Extract the (x, y) coordinate from the center of the cell holding the provided text.  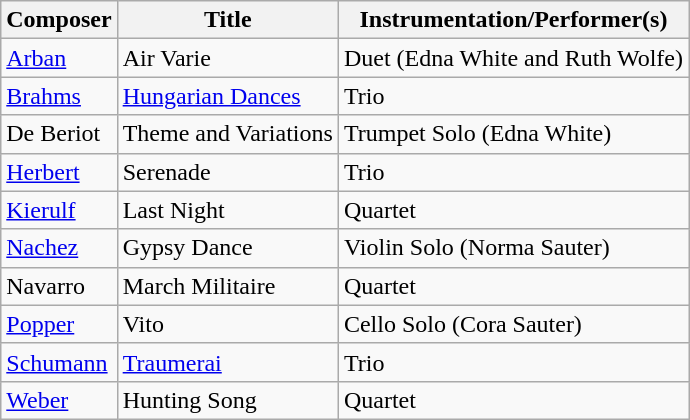
Last Night (228, 210)
Trumpet Solo (Edna White) (513, 134)
Serenade (228, 172)
Duet (Edna White and Ruth Wolfe) (513, 58)
Schumann (59, 362)
Navarro (59, 286)
Nachez (59, 248)
Cello Solo (Cora Sauter) (513, 324)
Kierulf (59, 210)
Traumerai (228, 362)
Popper (59, 324)
Arban (59, 58)
Vito (228, 324)
De Beriot (59, 134)
Title (228, 20)
Composer (59, 20)
Violin Solo (Norma Sauter) (513, 248)
Hunting Song (228, 400)
Gypsy Dance (228, 248)
Herbert (59, 172)
Instrumentation/Performer(s) (513, 20)
Hungarian Dances (228, 96)
Theme and Variations (228, 134)
Weber (59, 400)
Brahms (59, 96)
March Militaire (228, 286)
Air Varie (228, 58)
